Locate the cell with the specified text and output its [x, y] center coordinate. 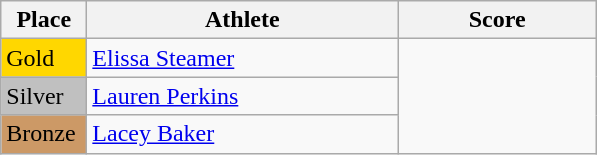
Lacey Baker [242, 134]
Athlete [242, 20]
Lauren Perkins [242, 96]
Place [44, 20]
Silver [44, 96]
Bronze [44, 134]
Gold [44, 58]
Score [498, 20]
Elissa Steamer [242, 58]
